Find where the given text appears and provide that cell's center as [x, y] coordinate. 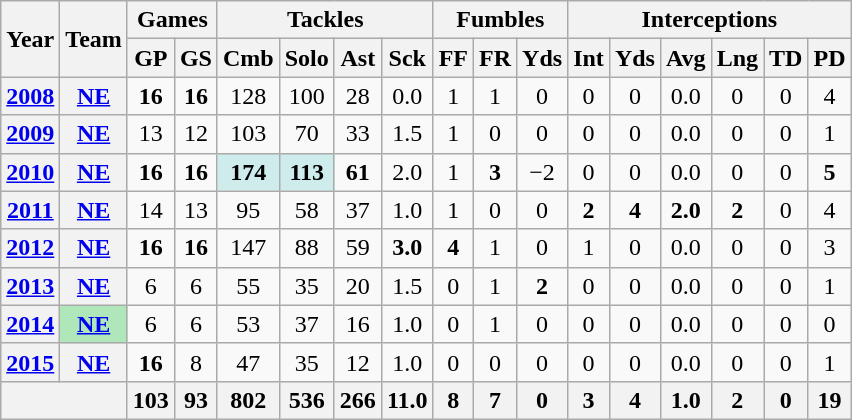
58 [306, 210]
2015 [30, 362]
113 [306, 172]
FR [494, 58]
Tackles [325, 20]
Sck [407, 58]
266 [358, 400]
33 [358, 134]
28 [358, 96]
53 [248, 324]
Games [172, 20]
FF [453, 58]
Lng [737, 58]
Fumbles [500, 20]
Year [30, 39]
20 [358, 286]
2009 [30, 134]
536 [306, 400]
Team [94, 39]
100 [306, 96]
70 [306, 134]
Ast [358, 58]
Cmb [248, 58]
7 [494, 400]
Int [589, 58]
2011 [30, 210]
2012 [30, 248]
2014 [30, 324]
47 [248, 362]
Interceptions [710, 20]
5 [830, 172]
95 [248, 210]
174 [248, 172]
PD [830, 58]
802 [248, 400]
2008 [30, 96]
TD [786, 58]
Avg [686, 58]
55 [248, 286]
93 [196, 400]
Solo [306, 58]
−2 [542, 172]
59 [358, 248]
GP [150, 58]
88 [306, 248]
2013 [30, 286]
GS [196, 58]
3.0 [407, 248]
19 [830, 400]
14 [150, 210]
128 [248, 96]
2010 [30, 172]
11.0 [407, 400]
61 [358, 172]
147 [248, 248]
